Determine the (X, Y) coordinate at the center of the cell enclosing the given text.  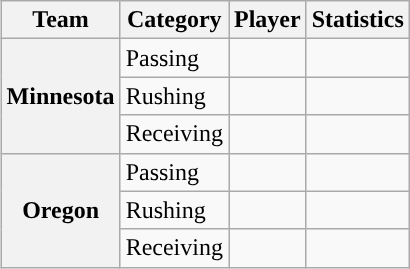
Oregon (60, 210)
Player (267, 20)
Minnesota (60, 96)
Statistics (358, 20)
Category (174, 20)
Team (60, 20)
